Extract the (x, y) coordinate from the center of the cell holding the provided text.  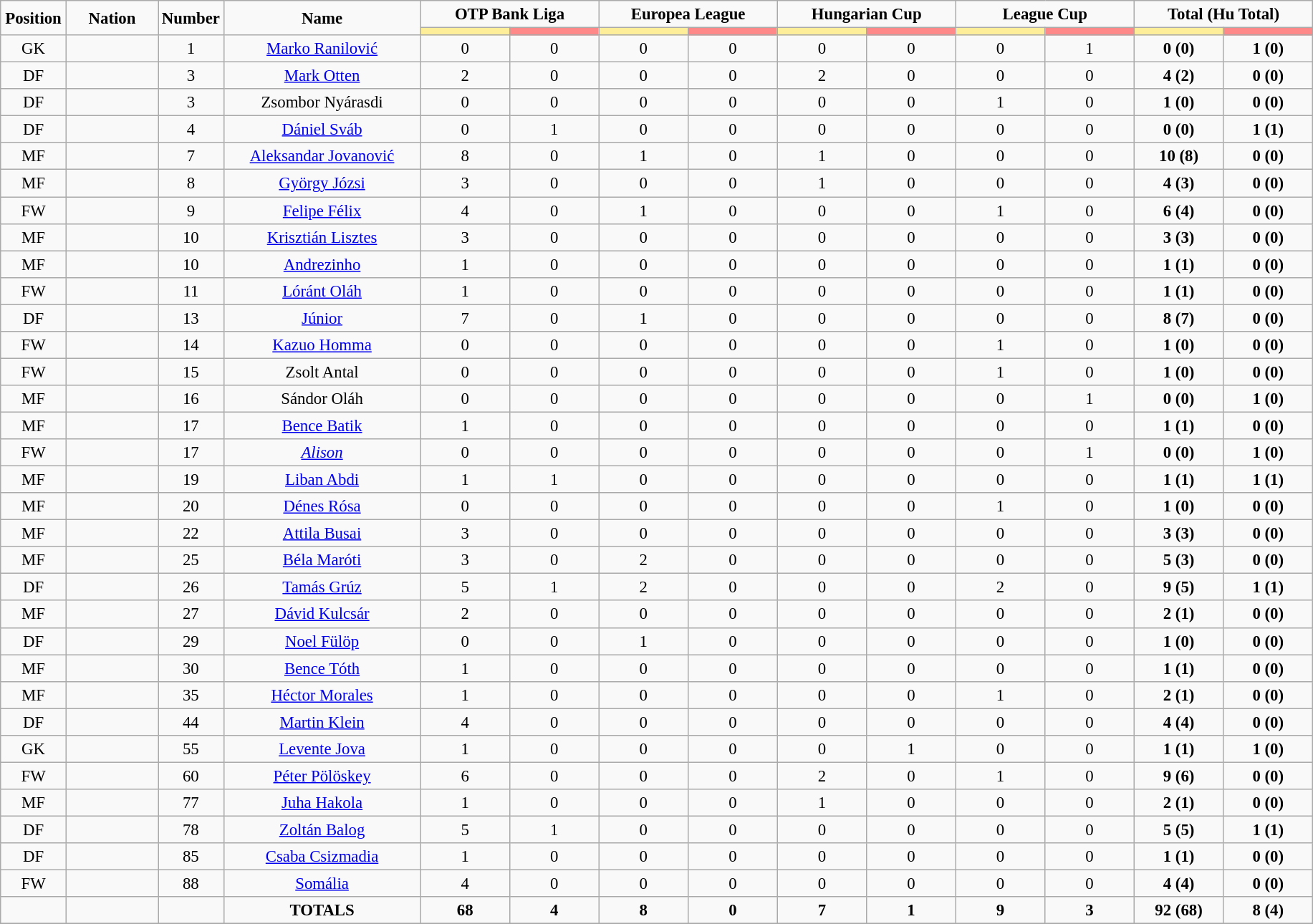
30 (191, 668)
35 (191, 695)
8 (7) (1179, 318)
TOTALS (322, 910)
Héctor Morales (322, 695)
Béla Maróti (322, 560)
Martin Klein (322, 722)
Júnior (322, 318)
Bence Batik (322, 425)
15 (191, 372)
Juha Hakola (322, 803)
Mark Otten (322, 76)
Dániel Sváb (322, 130)
19 (191, 480)
League Cup (1044, 14)
55 (191, 749)
14 (191, 345)
Péter Pölöskey (322, 776)
Nation (112, 18)
92 (68) (1179, 910)
26 (191, 587)
Felipe Félix (322, 211)
77 (191, 803)
5 (5) (1179, 829)
27 (191, 615)
4 (3) (1179, 183)
6 (4) (1179, 211)
Marko Ranilović (322, 49)
Zsolt Antal (322, 372)
6 (466, 776)
Dávid Kulcsár (322, 615)
Tamás Grúz (322, 587)
Noel Fülöp (322, 641)
Name (322, 18)
8 (4) (1268, 910)
Csaba Csizmadia (322, 857)
Lóránt Oláh (322, 291)
9 (5) (1179, 587)
Dénes Rósa (322, 506)
9 (6) (1179, 776)
68 (466, 910)
10 (8) (1179, 157)
Liban Abdi (322, 480)
60 (191, 776)
Zoltán Balog (322, 829)
Kazuo Homma (322, 345)
5 (3) (1179, 560)
Attila Busai (322, 534)
22 (191, 534)
Hungarian Cup (867, 14)
11 (191, 291)
29 (191, 641)
44 (191, 722)
Number (191, 18)
Position (34, 18)
4 (2) (1179, 76)
Alison (322, 453)
Somália (322, 884)
György Józsi (322, 183)
25 (191, 560)
78 (191, 829)
16 (191, 399)
85 (191, 857)
Aleksandar Jovanović (322, 157)
Zsombor Nyárasdi (322, 102)
Sándor Oláh (322, 399)
Levente Jova (322, 749)
Bence Tóth (322, 668)
Total (Hu Total) (1223, 14)
OTP Bank Liga (510, 14)
20 (191, 506)
Andrezinho (322, 264)
Krisztián Lisztes (322, 237)
Europea League (688, 14)
13 (191, 318)
88 (191, 884)
